Find where the given text appears and provide that cell's center as [X, Y] coordinate. 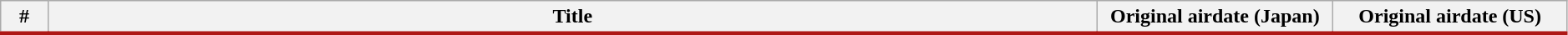
Title [573, 17]
Original airdate (US) [1450, 17]
# [24, 17]
Original airdate (Japan) [1215, 17]
